Capture the cell that displays the provided text and extract its (X, Y) central coordinate. 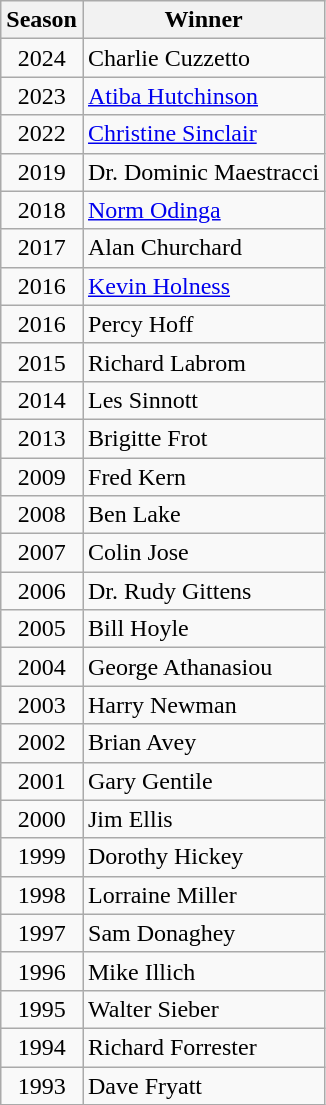
Walter Sieber (203, 1009)
Richard Forrester (203, 1047)
Harry Newman (203, 705)
2007 (42, 553)
2008 (42, 515)
2013 (42, 438)
2023 (42, 96)
2003 (42, 705)
2018 (42, 210)
2001 (42, 781)
Alan Churchard (203, 248)
Jim Ellis (203, 819)
Brian Avey (203, 743)
1994 (42, 1047)
1995 (42, 1009)
2009 (42, 477)
Lorraine Miller (203, 895)
Richard Labrom (203, 362)
Dorothy Hickey (203, 857)
Dave Fryatt (203, 1085)
1999 (42, 857)
2002 (42, 743)
Brigitte Frot (203, 438)
Les Sinnott (203, 400)
Winner (203, 20)
Sam Donaghey (203, 933)
1996 (42, 971)
Season (42, 20)
1998 (42, 895)
2024 (42, 58)
Mike Illich (203, 971)
Percy Hoff (203, 324)
Dr. Rudy Gittens (203, 591)
2000 (42, 819)
2005 (42, 629)
2019 (42, 172)
2015 (42, 362)
Kevin Holness (203, 286)
Bill Hoyle (203, 629)
1993 (42, 1085)
2004 (42, 667)
Charlie Cuzzetto (203, 58)
Ben Lake (203, 515)
Atiba Hutchinson (203, 96)
Fred Kern (203, 477)
Gary Gentile (203, 781)
2006 (42, 591)
2014 (42, 400)
George Athanasiou (203, 667)
Norm Odinga (203, 210)
Colin Jose (203, 553)
1997 (42, 933)
Dr. Dominic Maestracci (203, 172)
2022 (42, 134)
2017 (42, 248)
Christine Sinclair (203, 134)
